Pinpoint the cell where the given text exists, returning its (X, Y) midpoint coordinate. 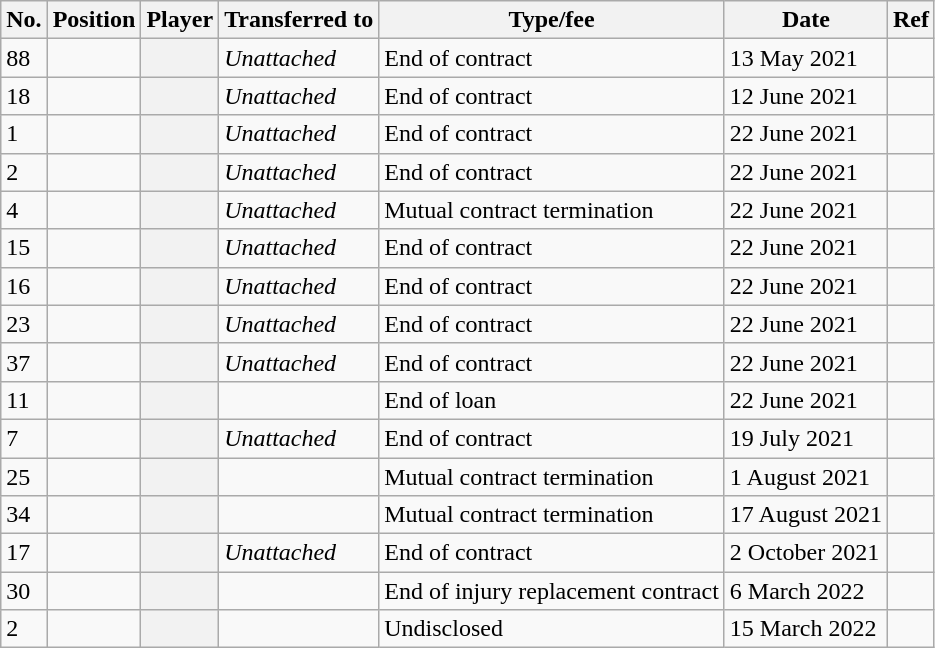
37 (24, 362)
Type/fee (552, 20)
17 August 2021 (806, 515)
Date (806, 20)
Ref (910, 20)
17 (24, 553)
Position (94, 20)
6 March 2022 (806, 591)
15 March 2022 (806, 629)
25 (24, 477)
Player (180, 20)
23 (24, 324)
15 (24, 248)
2 October 2021 (806, 553)
12 June 2021 (806, 96)
19 July 2021 (806, 438)
30 (24, 591)
34 (24, 515)
13 May 2021 (806, 58)
11 (24, 400)
4 (24, 210)
End of injury replacement contract (552, 591)
16 (24, 286)
1 August 2021 (806, 477)
Transferred to (299, 20)
88 (24, 58)
Undisclosed (552, 629)
18 (24, 96)
No. (24, 20)
End of loan (552, 400)
1 (24, 134)
7 (24, 438)
